Identify which cell holds the provided text, then report its [X, Y] central coordinate. 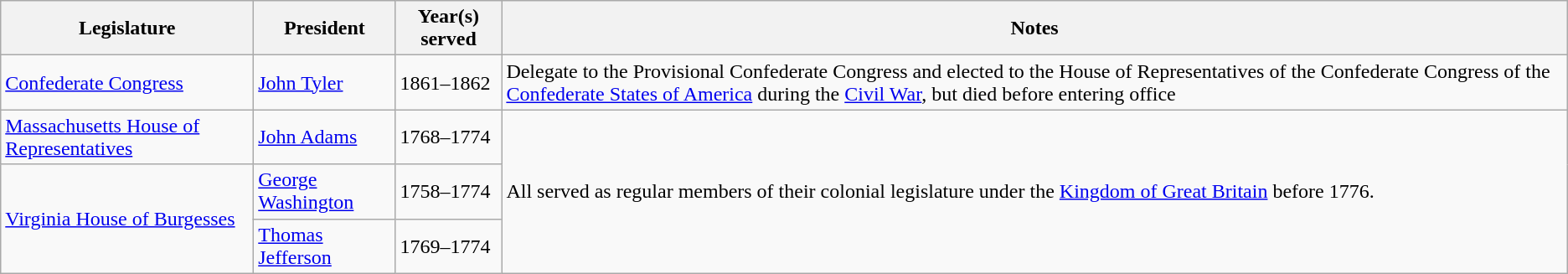
Massachusetts House of Representatives [127, 137]
George Washington [325, 191]
Notes [1034, 28]
Year(s) served [449, 28]
Thomas Jefferson [325, 246]
1768–1774 [449, 137]
John Tyler [325, 82]
1758–1774 [449, 191]
All served as regular members of their colonial legislature under the Kingdom of Great Britain before 1776. [1034, 191]
President [325, 28]
John Adams [325, 137]
Legislature [127, 28]
Confederate Congress [127, 82]
1861–1862 [449, 82]
Virginia House of Burgesses [127, 219]
1769–1774 [449, 246]
